Pinpoint the cell where the given text exists, returning its [X, Y] midpoint coordinate. 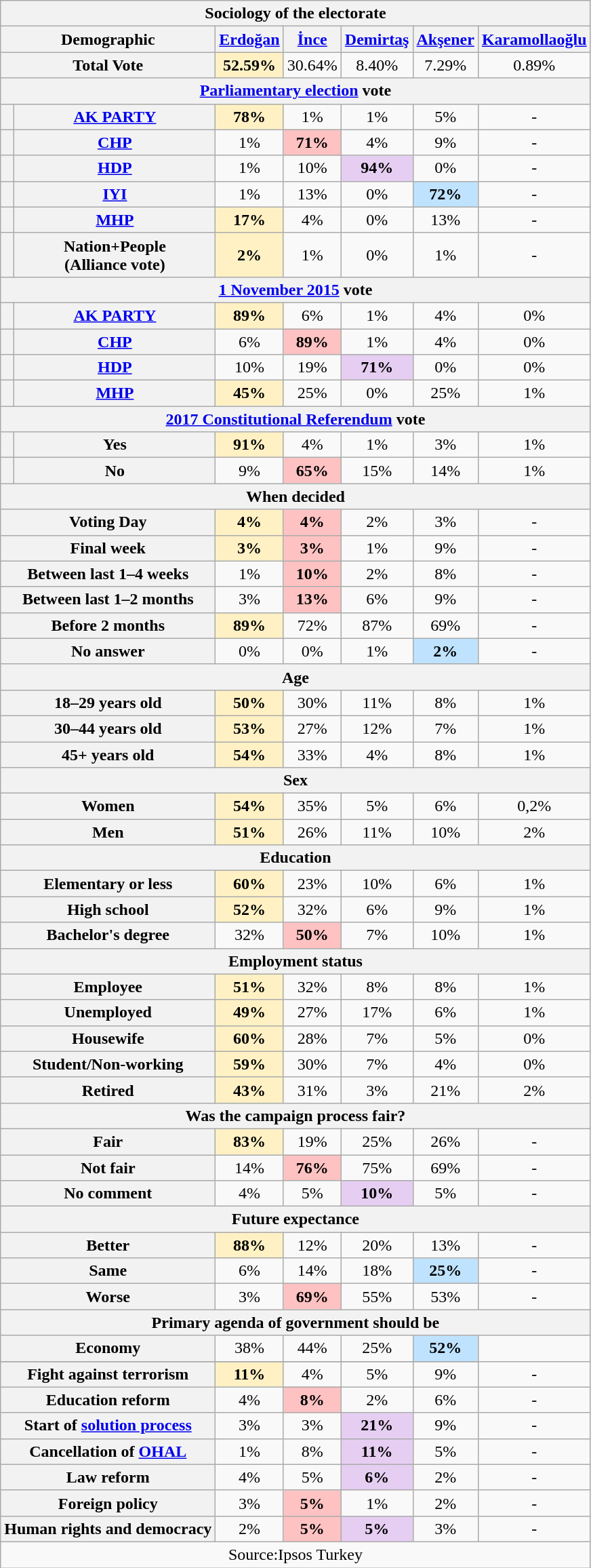
Total Vote [108, 65]
Same [108, 1271]
Yes [115, 445]
No comment [108, 1194]
35% [312, 806]
Fair [108, 1141]
75% [377, 1167]
Bachelor's degree [108, 935]
Foreign policy [108, 1503]
91% [249, 445]
Worse [108, 1297]
High school [108, 909]
Women [108, 806]
Education [295, 858]
49% [249, 1013]
Education reform [108, 1400]
0.89% [534, 65]
Voting Day [108, 522]
2017 Constitutional Referendum vote [295, 419]
15% [377, 471]
Student/Non-working [108, 1064]
59% [249, 1064]
20% [377, 1245]
52.59% [249, 65]
İnce [312, 39]
76% [312, 1167]
Final week [108, 548]
Before 2 months [108, 625]
78% [249, 117]
43% [249, 1090]
18% [377, 1271]
Karamollaoğlu [534, 39]
Primary agenda of government should be [295, 1322]
Employment status [295, 961]
7.29% [445, 65]
Elementary or less [108, 884]
Demographic [108, 39]
Fight against terrorism [108, 1374]
Start of solution process [108, 1426]
Akşener [445, 39]
Unemployed [108, 1013]
55% [377, 1297]
Employee [108, 987]
No answer [108, 651]
65% [312, 471]
30–44 years old [108, 728]
Sociology of the electorate [295, 14]
Between last 1–2 months [108, 600]
Age [295, 677]
23% [312, 884]
Demirtaş [377, 39]
28% [312, 1038]
When decided [295, 496]
87% [377, 625]
Sex [295, 781]
44% [312, 1348]
Parliamentary election vote [295, 91]
33% [312, 755]
31% [312, 1090]
Human rights and democracy [108, 1529]
94% [377, 168]
8.40% [377, 65]
Nation+People(Alliance vote) [115, 255]
Source:Ipsos Turkey [295, 1554]
1 November 2015 vote [295, 290]
30.64% [312, 65]
18–29 years old [108, 703]
88% [249, 1245]
Economy [108, 1348]
Was the campaign process fair? [295, 1116]
Between last 1–4 weeks [108, 574]
Cancellation of OHAL [108, 1451]
Men [108, 832]
0,2% [534, 806]
38% [249, 1348]
45% [249, 393]
Not fair [108, 1167]
Future expectance [295, 1219]
IYI [115, 194]
Housewife [108, 1038]
Better [108, 1245]
Retired [108, 1090]
45+ years old [108, 755]
83% [249, 1141]
No [115, 471]
Law reform [108, 1477]
Erdoğan [249, 39]
